From the cell containing the given text, extract its center point as (x, y) coordinate. 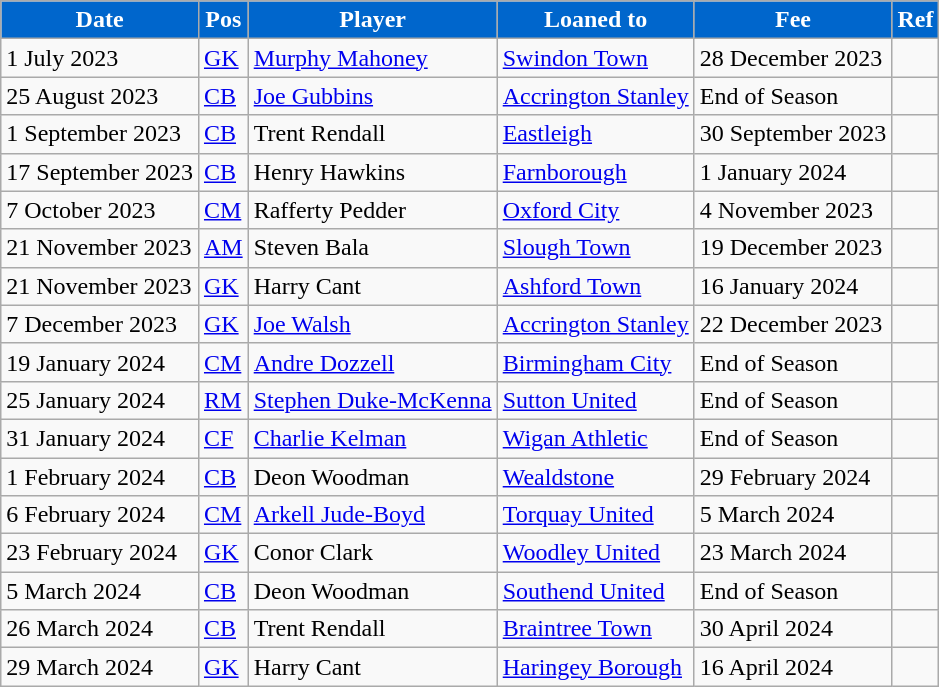
4 November 2023 (793, 210)
Torquay United (596, 515)
Farnborough (596, 172)
RM (223, 400)
Southend United (596, 591)
Fee (793, 20)
Ref (916, 20)
23 March 2024 (793, 553)
Haringey Borough (596, 667)
6 February 2024 (100, 515)
Oxford City (596, 210)
Braintree Town (596, 629)
Player (372, 20)
CF (223, 438)
7 December 2023 (100, 324)
30 September 2023 (793, 134)
Date (100, 20)
Andre Dozzell (372, 362)
29 February 2024 (793, 477)
Wealdstone (596, 477)
Joe Gubbins (372, 96)
Arkell Jude-Boyd (372, 515)
Eastleigh (596, 134)
Henry Hawkins (372, 172)
22 December 2023 (793, 324)
Steven Bala (372, 248)
25 August 2023 (100, 96)
Rafferty Pedder (372, 210)
Pos (223, 20)
Murphy Mahoney (372, 58)
26 March 2024 (100, 629)
Conor Clark (372, 553)
31 January 2024 (100, 438)
1 February 2024 (100, 477)
Birmingham City (596, 362)
1 September 2023 (100, 134)
17 September 2023 (100, 172)
25 January 2024 (100, 400)
19 December 2023 (793, 248)
19 January 2024 (100, 362)
23 February 2024 (100, 553)
Slough Town (596, 248)
Ashford Town (596, 286)
16 April 2024 (793, 667)
1 July 2023 (100, 58)
Wigan Athletic (596, 438)
Stephen Duke-McKenna (372, 400)
Charlie Kelman (372, 438)
7 October 2023 (100, 210)
Woodley United (596, 553)
AM (223, 248)
Sutton United (596, 400)
28 December 2023 (793, 58)
Joe Walsh (372, 324)
Loaned to (596, 20)
16 January 2024 (793, 286)
29 March 2024 (100, 667)
1 January 2024 (793, 172)
Swindon Town (596, 58)
30 April 2024 (793, 629)
